Extract the (X, Y) coordinate from the center of the cell holding the provided text.  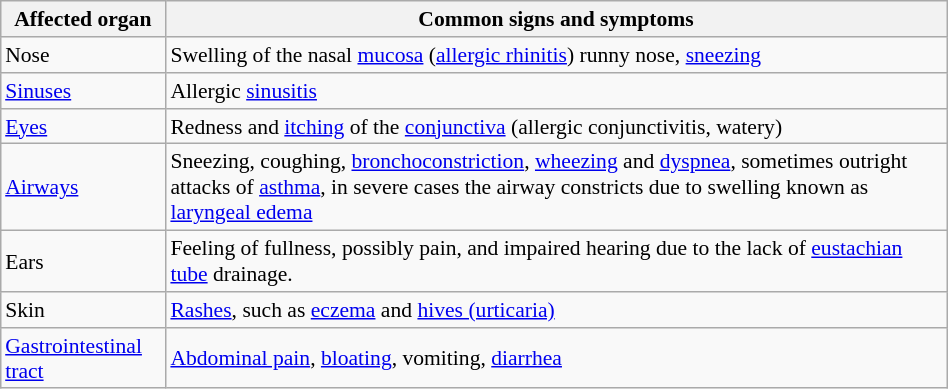
Common signs and symptoms (556, 19)
Sinuses (82, 91)
Feeling of fullness, possibly pain, and impaired hearing due to the lack of eustachian tube drainage. (556, 260)
Redness and itching of the conjunctiva (allergic conjunctivitis, watery) (556, 126)
Swelling of the nasal mucosa (allergic rhinitis) runny nose, sneezing (556, 55)
Affected organ (82, 19)
Airways (82, 188)
Abdominal pain, bloating, vomiting, diarrhea (556, 358)
Allergic sinusitis (556, 91)
Rashes, such as eczema and hives (urticaria) (556, 310)
Gastrointestinal tract (82, 358)
Nose (82, 55)
Ears (82, 260)
Eyes (82, 126)
Skin (82, 310)
